Return [X, Y] of the center of cell containing provided text 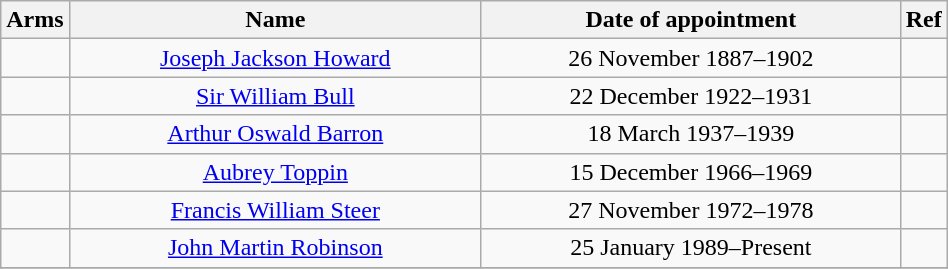
27 November 1972–1978 [690, 210]
Arthur Oswald Barron [275, 134]
Sir William Bull [275, 96]
Ref [924, 20]
18 March 1937–1939 [690, 134]
Date of appointment [690, 20]
26 November 1887–1902 [690, 58]
John Martin Robinson [275, 248]
Francis William Steer [275, 210]
Joseph Jackson Howard [275, 58]
25 January 1989–Present [690, 248]
Name [275, 20]
Aubrey Toppin [275, 172]
Arms [35, 20]
15 December 1966–1969 [690, 172]
22 December 1922–1931 [690, 96]
